From the cell containing the given text, extract its center point as [X, Y] coordinate. 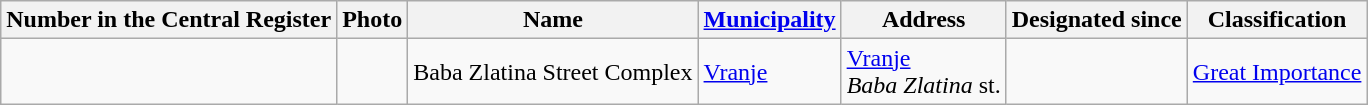
Baba Zlatina Street Complex [553, 72]
Municipality [770, 20]
Vranje [770, 72]
Name [553, 20]
Great Importance [1277, 72]
VranjeBaba Zlatina st. [924, 72]
Address [924, 20]
Classification [1277, 20]
Designated since [1096, 20]
Photo [372, 20]
Number in the Central Register [169, 20]
